Identify which cell holds the provided text, then report its [X, Y] central coordinate. 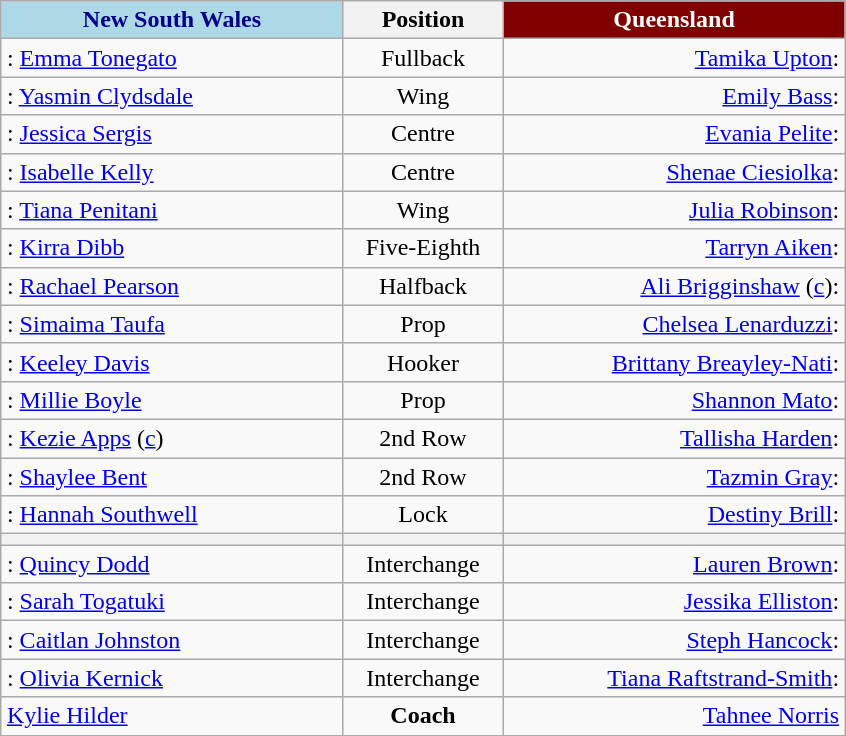
Destiny Brill: [674, 515]
Shenae Ciesiolka: [674, 172]
: Isabelle Kelly [172, 172]
Tahnee Norris [674, 716]
: Sarah Togatuki [172, 602]
: Millie Boyle [172, 400]
: Olivia Kernick [172, 678]
: Quincy Dodd [172, 564]
Lock [422, 515]
Emily Bass: [674, 96]
Evania Pelite: [674, 134]
Tamika Upton: [674, 58]
Tarryn Aiken: [674, 248]
: Kirra Dibb [172, 248]
Chelsea Lenarduzzi: [674, 324]
: Simaima Taufa [172, 324]
Tazmin Gray: [674, 477]
: Keeley Davis [172, 362]
: Kezie Apps (c) [172, 438]
Jessika Elliston: [674, 602]
: Rachael Pearson [172, 286]
Coach [422, 716]
Brittany Breayley-Nati: [674, 362]
: Caitlan Johnston [172, 640]
: Jessica Sergis [172, 134]
Halfback [422, 286]
Julia Robinson: [674, 210]
Queensland [674, 20]
: Tiana Penitani [172, 210]
New South Wales [172, 20]
: Yasmin Clydsdale [172, 96]
Five-Eighth [422, 248]
Shannon Mato: [674, 400]
Kylie Hilder [172, 716]
Fullback [422, 58]
: Shaylee Bent [172, 477]
Tiana Raftstrand-Smith: [674, 678]
: Emma Tonegato [172, 58]
Ali Brigginshaw (c): [674, 286]
Tallisha Harden: [674, 438]
Lauren Brown: [674, 564]
Steph Hancock: [674, 640]
Position [422, 20]
: Hannah Southwell [172, 515]
Hooker [422, 362]
